For the text-containing cell, return its midpoint in (X, Y) coordinate format. 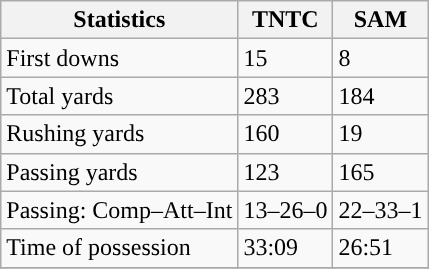
Statistics (120, 20)
165 (380, 172)
15 (286, 58)
Passing yards (120, 172)
First downs (120, 58)
184 (380, 96)
Total yards (120, 96)
Time of possession (120, 248)
160 (286, 134)
8 (380, 58)
Passing: Comp–Att–Int (120, 210)
33:09 (286, 248)
22–33–1 (380, 210)
283 (286, 96)
13–26–0 (286, 210)
19 (380, 134)
TNTC (286, 20)
Rushing yards (120, 134)
26:51 (380, 248)
123 (286, 172)
SAM (380, 20)
